Extract the [x, y] coordinate from the center of the cell holding the provided text.  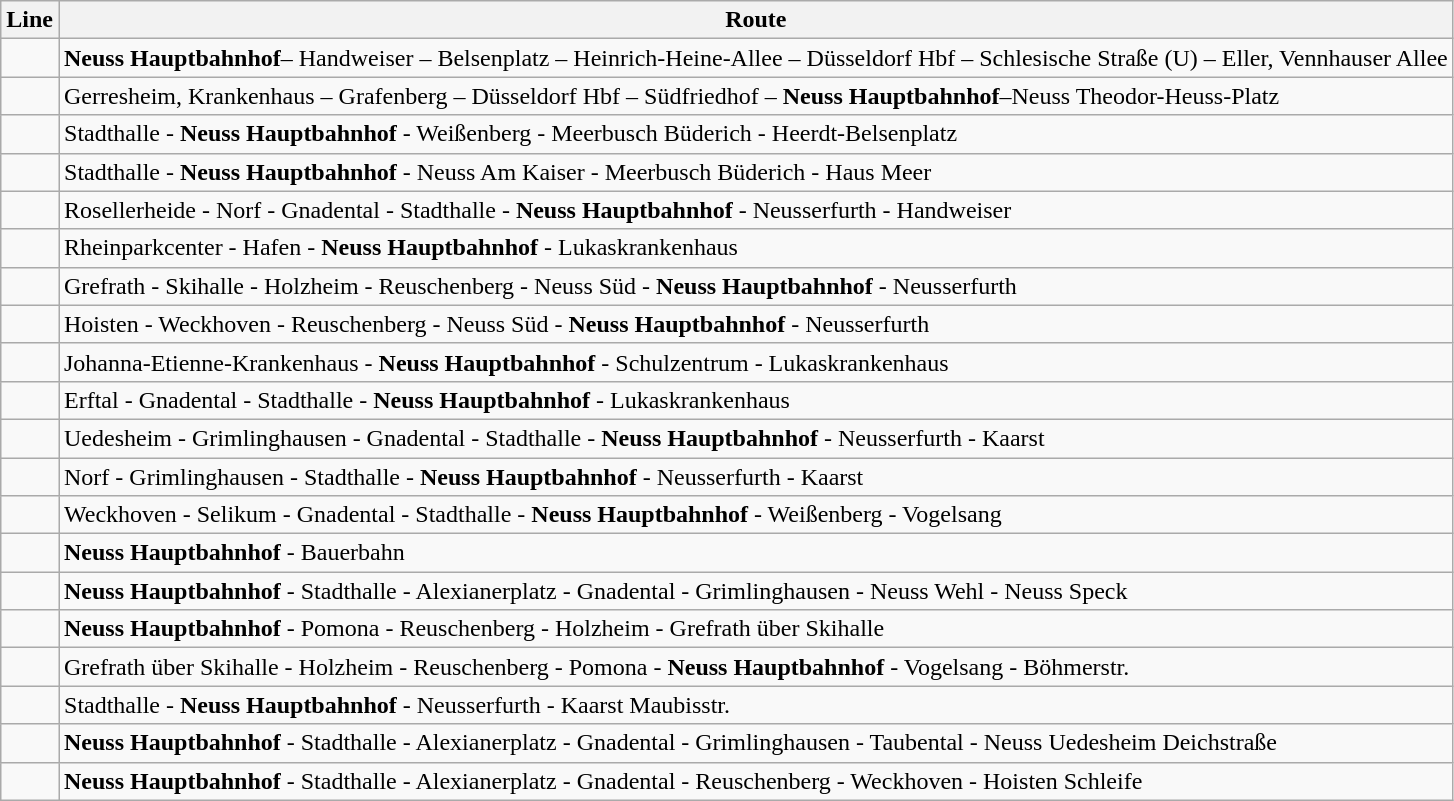
Uedesheim - Grimlinghausen - Gnadental - Stadthalle - Neuss Hauptbahnhof - Neusserfurth - Kaarst [756, 438]
Stadthalle - Neuss Hauptbahnhof - Neuss Am Kaiser - Meerbusch Büderich - Haus Meer [756, 172]
Stadthalle - Neuss Hauptbahnhof - Weißenberg - Meerbusch Büderich - Heerdt-Belsenplatz [756, 134]
Stadthalle - Neuss Hauptbahnhof - Neusserfurth - Kaarst Maubisstr. [756, 705]
Line [30, 20]
Norf - Grimlinghausen - Stadthalle - Neuss Hauptbahnhof - Neusserfurth - Kaarst [756, 477]
Johanna-Etienne-Krankenhaus - Neuss Hauptbahnhof - Schulzentrum - Lukaskrankenhaus [756, 362]
Gerresheim, Krankenhaus – Grafenberg – Düsseldorf Hbf – Südfriedhof – Neuss Hauptbahnhof–Neuss Theodor-Heuss-Platz [756, 96]
Neuss Hauptbahnhof - Stadthalle - Alexianerplatz - Gnadental - Grimlinghausen - Neuss Wehl - Neuss Speck [756, 591]
Neuss Hauptbahnhof - Stadthalle - Alexianerplatz - Gnadental - Grimlinghausen - Taubental - Neuss Uedesheim Deichstraße [756, 743]
Neuss Hauptbahnhof - Pomona - Reuschenberg - Holzheim - Grefrath über Skihalle [756, 629]
Grefrath über Skihalle - Holzheim - Reuschenberg - Pomona - Neuss Hauptbahnhof - Vogelsang - Böhmerstr. [756, 667]
Route [756, 20]
Weckhoven - Selikum - Gnadental - Stadthalle - Neuss Hauptbahnhof - Weißenberg - Vogelsang [756, 515]
Grefrath - Skihalle - Holzheim - Reuschenberg - Neuss Süd - Neuss Hauptbahnhof - Neusserfurth [756, 286]
Erftal - Gnadental - Stadthalle - Neuss Hauptbahnhof - Lukaskrankenhaus [756, 400]
Hoisten - Weckhoven - Reuschenberg - Neuss Süd - Neuss Hauptbahnhof - Neusserfurth [756, 324]
Rosellerheide - Norf - Gnadental - Stadthalle - Neuss Hauptbahnhof - Neusserfurth - Handweiser [756, 210]
Neuss Hauptbahnhof– Handweiser – Belsenplatz – Heinrich-Heine-Allee – Düsseldorf Hbf – Schlesische Straße (U) – Eller, Vennhauser Allee [756, 58]
Neuss Hauptbahnhof - Bauerbahn [756, 553]
Neuss Hauptbahnhof - Stadthalle - Alexianerplatz - Gnadental - Reuschenberg - Weckhoven - Hoisten Schleife [756, 781]
Rheinparkcenter - Hafen - Neuss Hauptbahnhof - Lukaskrankenhaus [756, 248]
